From the cell containing the given text, extract its center point as (X, Y) coordinate. 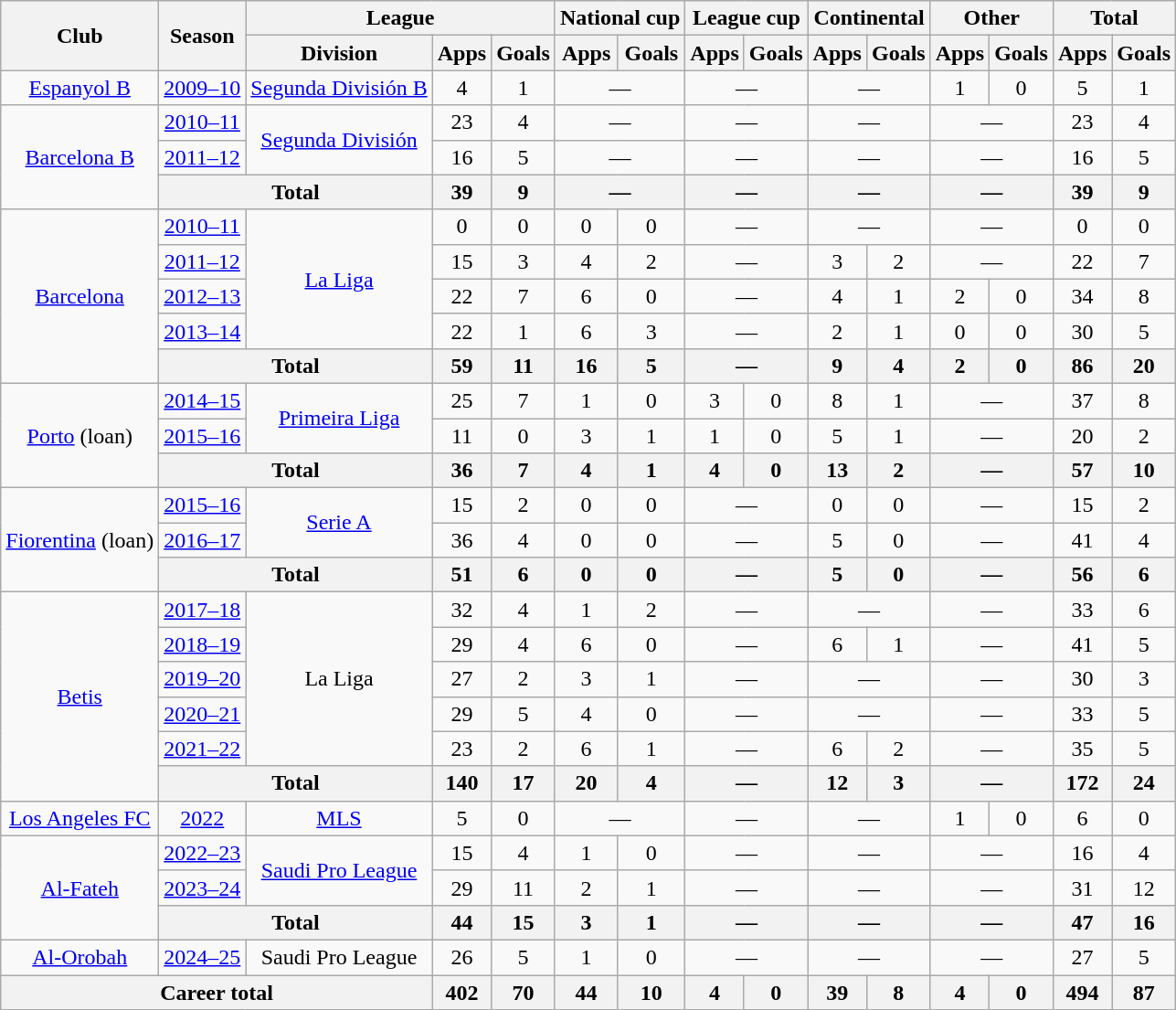
2024–25 (203, 957)
Segunda División (339, 140)
Porto (loan) (80, 435)
86 (1082, 366)
25 (461, 400)
Betis (80, 696)
Division (339, 53)
Espanyol B (80, 88)
Los Angeles FC (80, 818)
2021–22 (203, 749)
2013–14 (203, 331)
87 (1144, 992)
Al-Orobah (80, 957)
Barcelona B (80, 157)
League cup (747, 18)
2020–21 (203, 714)
32 (461, 610)
Other (991, 18)
Club (80, 36)
26 (461, 957)
56 (1082, 575)
59 (461, 366)
2023–24 (203, 888)
Barcelona (80, 296)
2014–15 (203, 400)
172 (1082, 783)
Al-Fateh (80, 888)
494 (1082, 992)
Segunda División B (339, 88)
Serie A (339, 523)
Fiorentina (loan) (80, 540)
2022–23 (203, 853)
Continental (869, 18)
35 (1082, 749)
Season (203, 36)
47 (1082, 922)
31 (1082, 888)
140 (461, 783)
402 (461, 992)
Primeira Liga (339, 418)
2017–18 (203, 610)
13 (837, 471)
2016–17 (203, 540)
24 (1144, 783)
National cup (620, 18)
League (400, 18)
2012–13 (203, 296)
2009–10 (203, 88)
70 (524, 992)
37 (1082, 400)
2019–20 (203, 679)
57 (1082, 471)
2022 (203, 818)
34 (1082, 296)
51 (461, 575)
2018–19 (203, 644)
MLS (339, 818)
17 (524, 783)
Career total (217, 992)
